Determine the [x, y] coordinate at the center of the cell enclosing the given text.  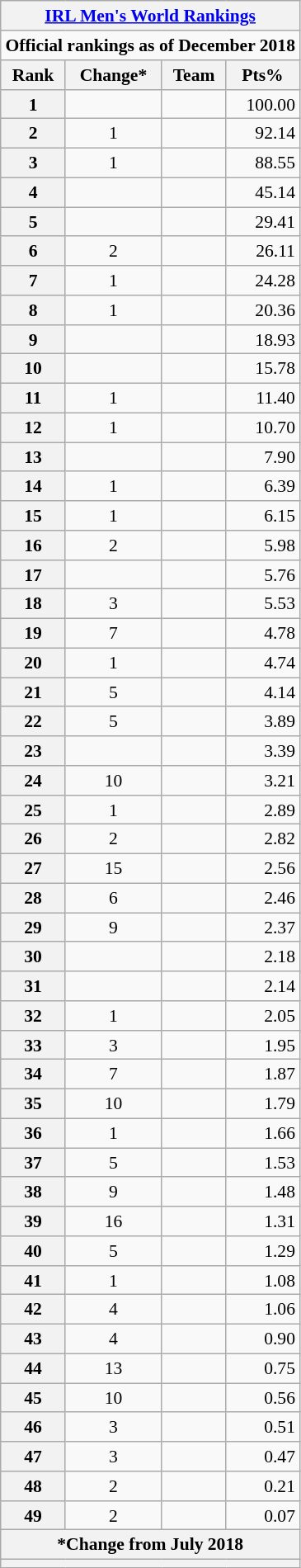
45.14 [262, 192]
37 [33, 1163]
0.75 [262, 1368]
38 [33, 1192]
IRL Men's World Rankings [150, 16]
29 [33, 928]
22 [33, 721]
1.29 [262, 1251]
1.06 [262, 1310]
42 [33, 1310]
15.78 [262, 369]
4.78 [262, 633]
26.11 [262, 251]
17 [33, 574]
40 [33, 1251]
31 [33, 986]
5.98 [262, 545]
Rank [33, 75]
27 [33, 868]
0.51 [262, 1427]
2.82 [262, 839]
26 [33, 839]
20 [33, 663]
35 [33, 1103]
36 [33, 1133]
39 [33, 1221]
24 [33, 781]
11.40 [262, 398]
6.39 [262, 486]
88.55 [262, 163]
1.95 [262, 1045]
41 [33, 1280]
2.89 [262, 810]
*Change from July 2018 [150, 1545]
5.53 [262, 604]
Official rankings as of December 2018 [150, 45]
1.79 [262, 1103]
24.28 [262, 281]
0.56 [262, 1398]
25 [33, 810]
8 [33, 310]
30 [33, 956]
29.41 [262, 222]
2.56 [262, 868]
12 [33, 427]
23 [33, 751]
1.31 [262, 1221]
48 [33, 1486]
47 [33, 1457]
49 [33, 1515]
1.87 [262, 1074]
Pts% [262, 75]
1.48 [262, 1192]
Change* [114, 75]
0.07 [262, 1515]
92.14 [262, 134]
32 [33, 1016]
7.90 [262, 457]
3.21 [262, 781]
6.15 [262, 516]
28 [33, 898]
2.05 [262, 1016]
4.14 [262, 692]
2.14 [262, 986]
3.39 [262, 751]
Team [194, 75]
45 [33, 1398]
19 [33, 633]
3.89 [262, 721]
46 [33, 1427]
43 [33, 1339]
1.08 [262, 1280]
2.37 [262, 928]
1.66 [262, 1133]
34 [33, 1074]
0.47 [262, 1457]
18 [33, 604]
0.90 [262, 1339]
44 [33, 1368]
1.53 [262, 1163]
0.21 [262, 1486]
10.70 [262, 427]
21 [33, 692]
100.00 [262, 104]
20.36 [262, 310]
33 [33, 1045]
18.93 [262, 339]
2.18 [262, 956]
14 [33, 486]
5.76 [262, 574]
4.74 [262, 663]
2.46 [262, 898]
11 [33, 398]
